Output the (x, y) coordinate of the center of the cell containing the given text.  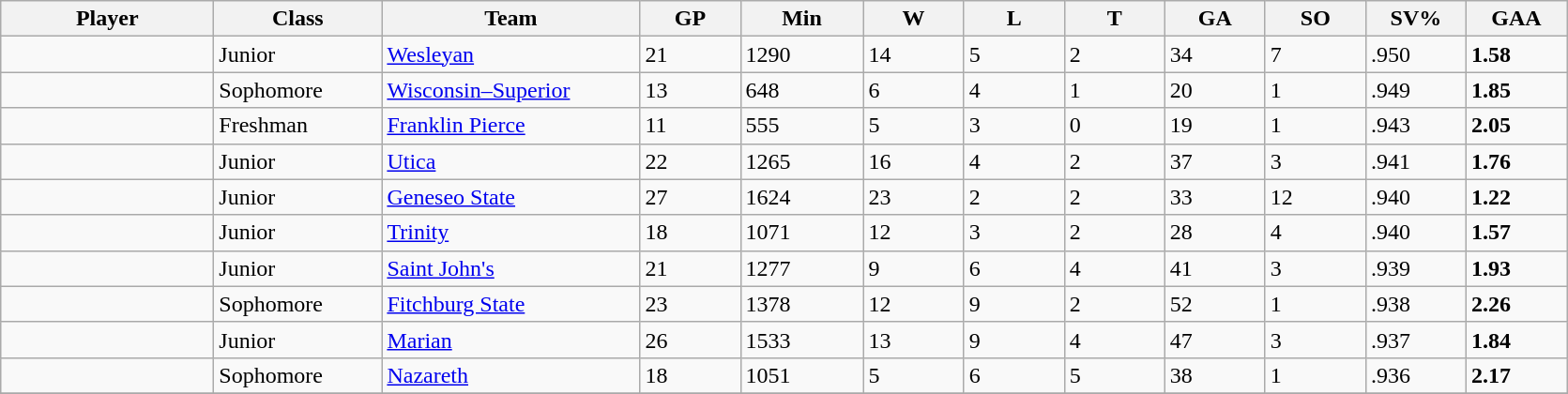
Wisconsin–Superior (510, 90)
Min (801, 19)
W (914, 19)
28 (1214, 233)
.936 (1415, 375)
Team (510, 19)
T (1115, 19)
Utica (510, 161)
Geneseo State (510, 197)
.941 (1415, 161)
26 (691, 340)
.938 (1415, 304)
555 (801, 126)
2.05 (1516, 126)
2.26 (1516, 304)
648 (801, 90)
.943 (1415, 126)
1378 (801, 304)
16 (914, 161)
.950 (1415, 54)
1.76 (1516, 161)
47 (1214, 340)
GAA (1516, 19)
1.84 (1516, 340)
1290 (801, 54)
33 (1214, 197)
SO (1316, 19)
SV% (1415, 19)
Franklin Pierce (510, 126)
.949 (1415, 90)
Marian (510, 340)
41 (1214, 268)
27 (691, 197)
22 (691, 161)
2.17 (1516, 375)
GP (691, 19)
Freshman (298, 126)
19 (1214, 126)
1.22 (1516, 197)
1.57 (1516, 233)
1051 (801, 375)
Trinity (510, 233)
1277 (801, 268)
7 (1316, 54)
1.93 (1516, 268)
Nazareth (510, 375)
Saint John's (510, 268)
GA (1214, 19)
Class (298, 19)
1624 (801, 197)
1.85 (1516, 90)
1.58 (1516, 54)
0 (1115, 126)
38 (1214, 375)
1071 (801, 233)
20 (1214, 90)
L (1013, 19)
Player (107, 19)
11 (691, 126)
37 (1214, 161)
14 (914, 54)
.939 (1415, 268)
.937 (1415, 340)
34 (1214, 54)
1533 (801, 340)
1265 (801, 161)
52 (1214, 304)
Wesleyan (510, 54)
Fitchburg State (510, 304)
